Detect which cell encompasses the target text, then output its (X, Y) center coordinate. 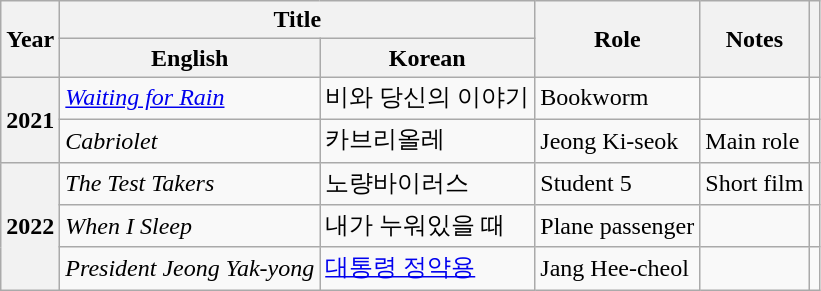
카브리올레 (428, 140)
내가 누워있을 때 (428, 226)
Jang Hee-cheol (618, 268)
Jeong Ki-seok (618, 140)
대통령 정약용 (428, 268)
Cabriolet (190, 140)
When I Sleep (190, 226)
The Test Takers (190, 184)
English (190, 58)
2021 (30, 120)
비와 당신의 이야기 (428, 98)
2022 (30, 226)
Bookworm (618, 98)
Main role (754, 140)
Waiting for Rain (190, 98)
Year (30, 39)
Notes (754, 39)
President Jeong Yak-yong (190, 268)
Korean (428, 58)
Role (618, 39)
Short film (754, 184)
Student 5 (618, 184)
노량바이러스 (428, 184)
Plane passenger (618, 226)
Title (298, 20)
